Provide the (x, y) coordinate of the cell's center where the given text is located.  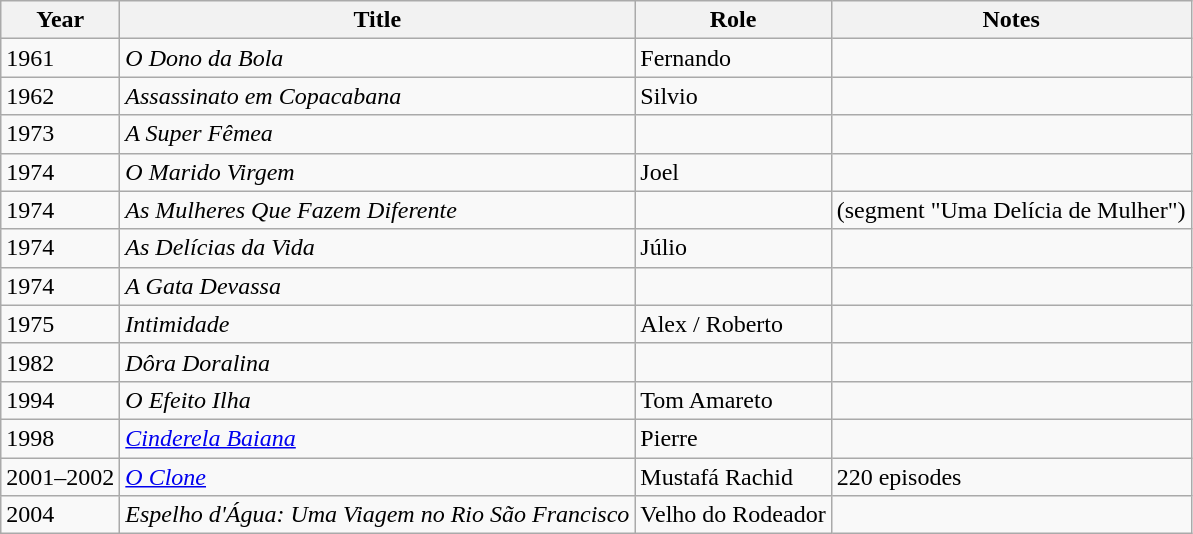
Dôra Doralina (378, 362)
Role (733, 20)
Pierre (733, 438)
Tom Amareto (733, 400)
As Mulheres Que Fazem Diferente (378, 210)
Notes (1011, 20)
Alex / Roberto (733, 324)
1962 (60, 96)
Title (378, 20)
2004 (60, 515)
A Super Fêmea (378, 134)
Velho do Rodeador (733, 515)
As Delícias da Vida (378, 248)
O Clone (378, 477)
220 episodes (1011, 477)
2001–2002 (60, 477)
A Gata Devassa (378, 286)
Espelho d'Água: Uma Viagem no Rio São Francisco (378, 515)
Fernando (733, 58)
1982 (60, 362)
Júlio (733, 248)
Silvio (733, 96)
Intimidade (378, 324)
1973 (60, 134)
O Efeito Ilha (378, 400)
Joel (733, 172)
1961 (60, 58)
1998 (60, 438)
Cinderela Baiana (378, 438)
(segment "Uma Delícia de Mulher") (1011, 210)
Mustafá Rachid (733, 477)
O Marido Virgem (378, 172)
Assassinato em Copacabana (378, 96)
O Dono da Bola (378, 58)
Year (60, 20)
1994 (60, 400)
1975 (60, 324)
